For the text-containing cell, return its midpoint in (x, y) coordinate format. 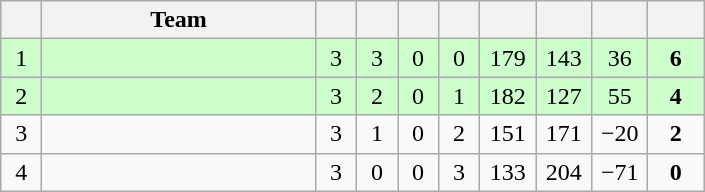
127 (564, 96)
151 (508, 134)
6 (676, 58)
182 (508, 96)
171 (564, 134)
143 (564, 58)
Team (179, 20)
204 (564, 172)
−71 (620, 172)
−20 (620, 134)
179 (508, 58)
55 (620, 96)
36 (620, 58)
133 (508, 172)
